For the text-containing cell, return its midpoint in (x, y) coordinate format. 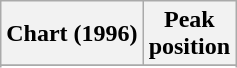
Peakposition (189, 34)
Chart (1996) (72, 34)
